Determine the (X, Y) coordinate at the center of the cell enclosing the given text.  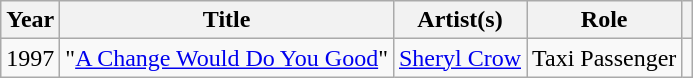
Year (30, 20)
Taxi Passenger (604, 58)
Artist(s) (460, 20)
Role (604, 20)
Sheryl Crow (460, 58)
1997 (30, 58)
Title (227, 20)
"A Change Would Do You Good" (227, 58)
